Determine the [x, y] coordinate at the center of the cell enclosing the given text.  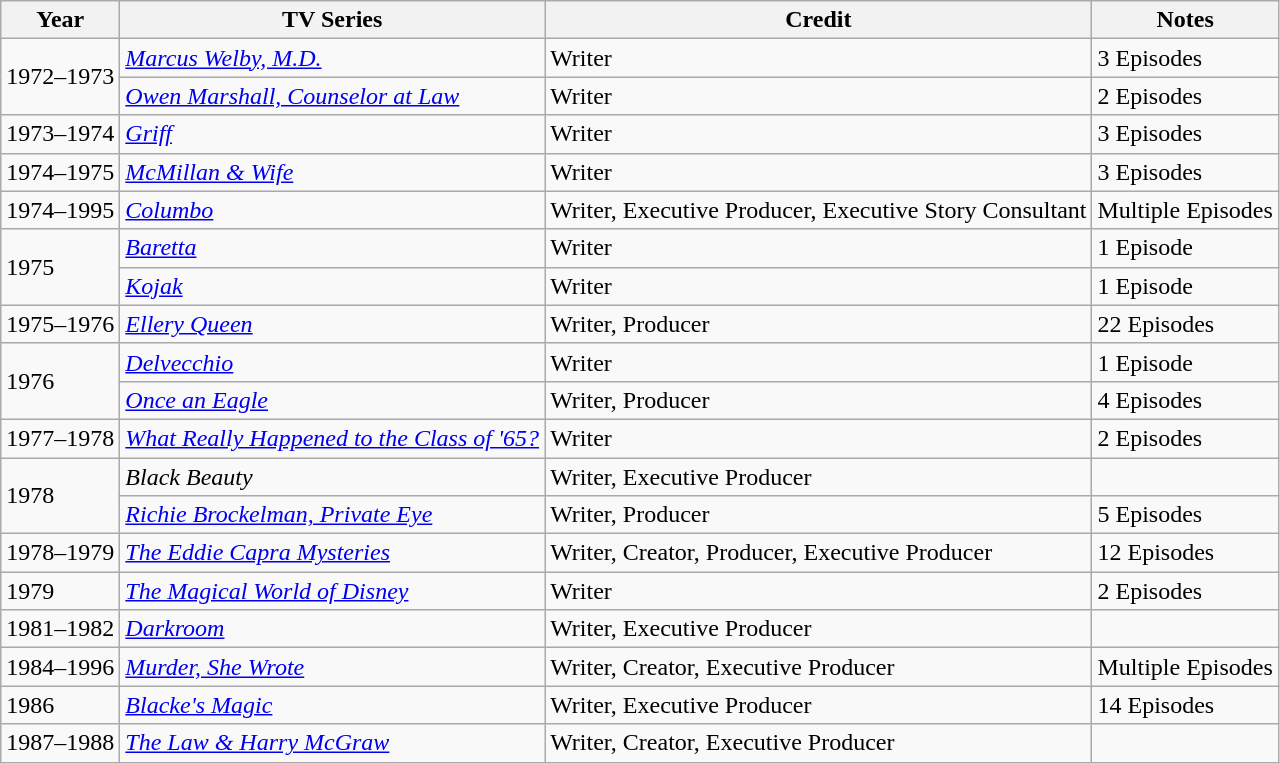
Kojak [332, 286]
1977–1978 [60, 438]
Delvecchio [332, 362]
1975–1976 [60, 324]
1978 [60, 496]
1974–1975 [60, 172]
Blacke's Magic [332, 705]
What Really Happened to the Class of '65? [332, 438]
Columbo [332, 210]
5 Episodes [1185, 515]
Notes [1185, 20]
22 Episodes [1185, 324]
12 Episodes [1185, 553]
4 Episodes [1185, 400]
1984–1996 [60, 667]
1976 [60, 381]
1974–1995 [60, 210]
Once an Eagle [332, 400]
1986 [60, 705]
1981–1982 [60, 629]
Darkroom [332, 629]
Richie Brockelman, Private Eye [332, 515]
The Magical World of Disney [332, 591]
TV Series [332, 20]
14 Episodes [1185, 705]
1975 [60, 267]
1987–1988 [60, 743]
The Law & Harry McGraw [332, 743]
1978–1979 [60, 553]
Murder, She Wrote [332, 667]
1979 [60, 591]
The Eddie Capra Mysteries [332, 553]
Marcus Welby, M.D. [332, 58]
Black Beauty [332, 477]
Writer, Executive Producer, Executive Story Consultant [818, 210]
Owen Marshall, Counselor at Law [332, 96]
Year [60, 20]
Credit [818, 20]
1973–1974 [60, 134]
Ellery Queen [332, 324]
Griff [332, 134]
Writer, Creator, Producer, Executive Producer [818, 553]
1972–1973 [60, 77]
Baretta [332, 248]
McMillan & Wife [332, 172]
